Capture the cell that displays the provided text and extract its [X, Y] central coordinate. 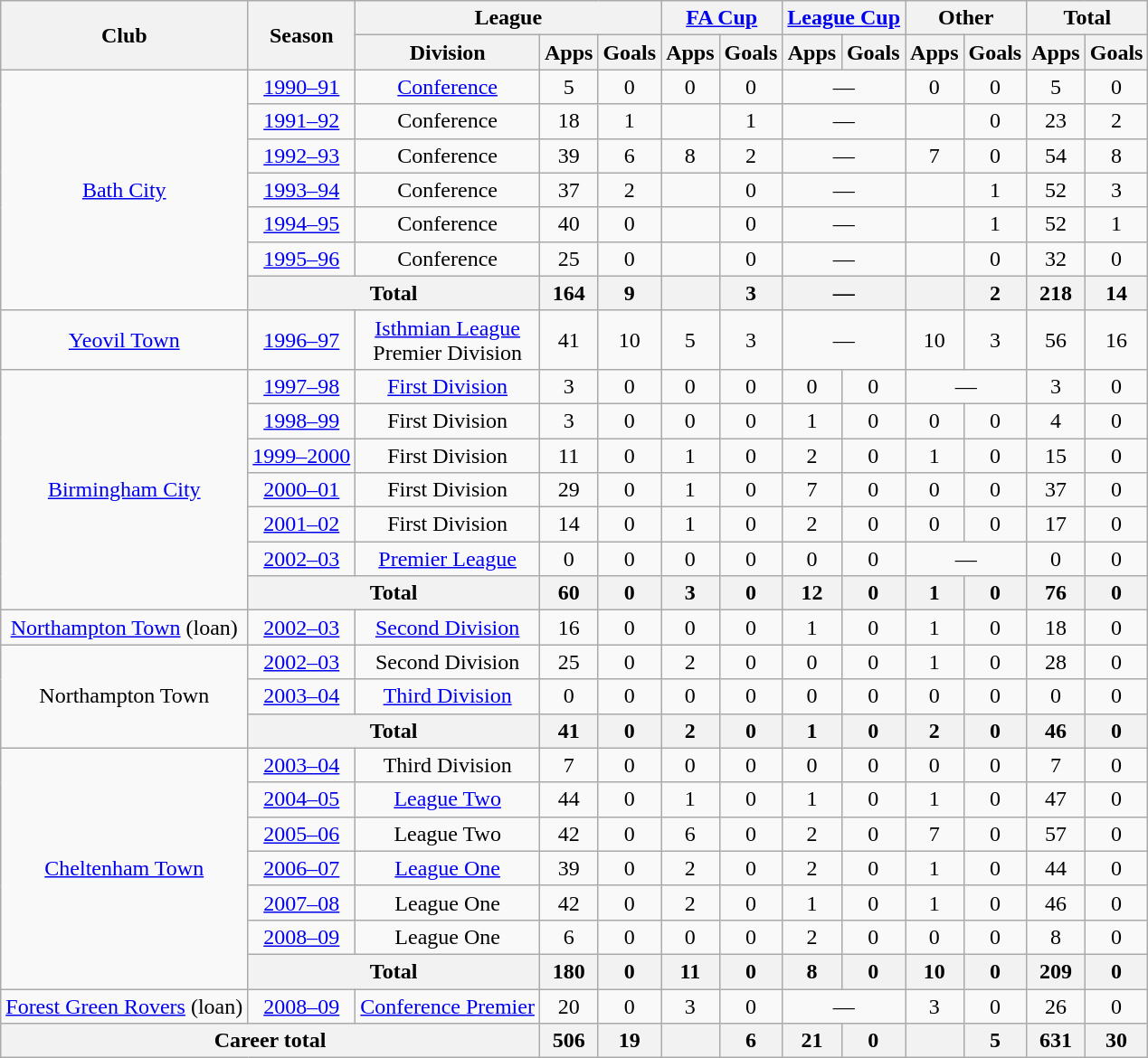
2004–05 [302, 799]
2006–07 [302, 868]
2001–02 [302, 524]
Isthmian LeaguePremier Division [448, 340]
40 [568, 224]
631 [1056, 1041]
Yeovil Town [125, 340]
League Cup [844, 18]
209 [1056, 971]
Birmingham City [125, 489]
1994–95 [302, 224]
506 [568, 1041]
1990–91 [302, 87]
Career total [270, 1041]
League [508, 18]
60 [568, 593]
2005–06 [302, 834]
56 [1056, 340]
2007–08 [302, 902]
Bath City [125, 190]
1993–94 [302, 190]
19 [630, 1041]
15 [1056, 455]
20 [568, 1006]
Club [125, 35]
76 [1056, 593]
Cheltenham Town [125, 868]
26 [1056, 1006]
164 [568, 293]
1997–98 [302, 386]
Forest Green Rovers (loan) [125, 1006]
2000–01 [302, 490]
1999–2000 [302, 455]
28 [1056, 662]
29 [568, 490]
54 [1056, 156]
Premier League [448, 559]
1998–99 [302, 420]
Northampton Town (loan) [125, 628]
57 [1056, 834]
Division [448, 52]
21 [812, 1041]
1996–97 [302, 340]
1991–92 [302, 121]
12 [812, 593]
218 [1056, 293]
1995–96 [302, 259]
9 [630, 293]
32 [1056, 259]
47 [1056, 799]
Season [302, 35]
Conference Premier [448, 1006]
1992–93 [302, 156]
4 [1056, 420]
17 [1056, 524]
23 [1056, 121]
30 [1116, 1041]
Northampton Town [125, 696]
180 [568, 971]
FA Cup [722, 18]
Other [966, 18]
